Return the [X, Y] coordinate for the center point of the cell that contains the specified text.  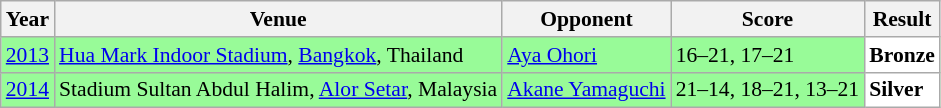
21–14, 18–21, 13–21 [768, 90]
Stadium Sultan Abdul Halim, Alor Setar, Malaysia [278, 90]
Aya Ohori [586, 55]
Hua Mark Indoor Stadium, Bangkok, Thailand [278, 55]
2013 [28, 55]
Year [28, 19]
Silver [902, 90]
Result [902, 19]
Opponent [586, 19]
Score [768, 19]
16–21, 17–21 [768, 55]
2014 [28, 90]
Akane Yamaguchi [586, 90]
Venue [278, 19]
Bronze [902, 55]
